Locate the cell with the specified text and output its (X, Y) center coordinate. 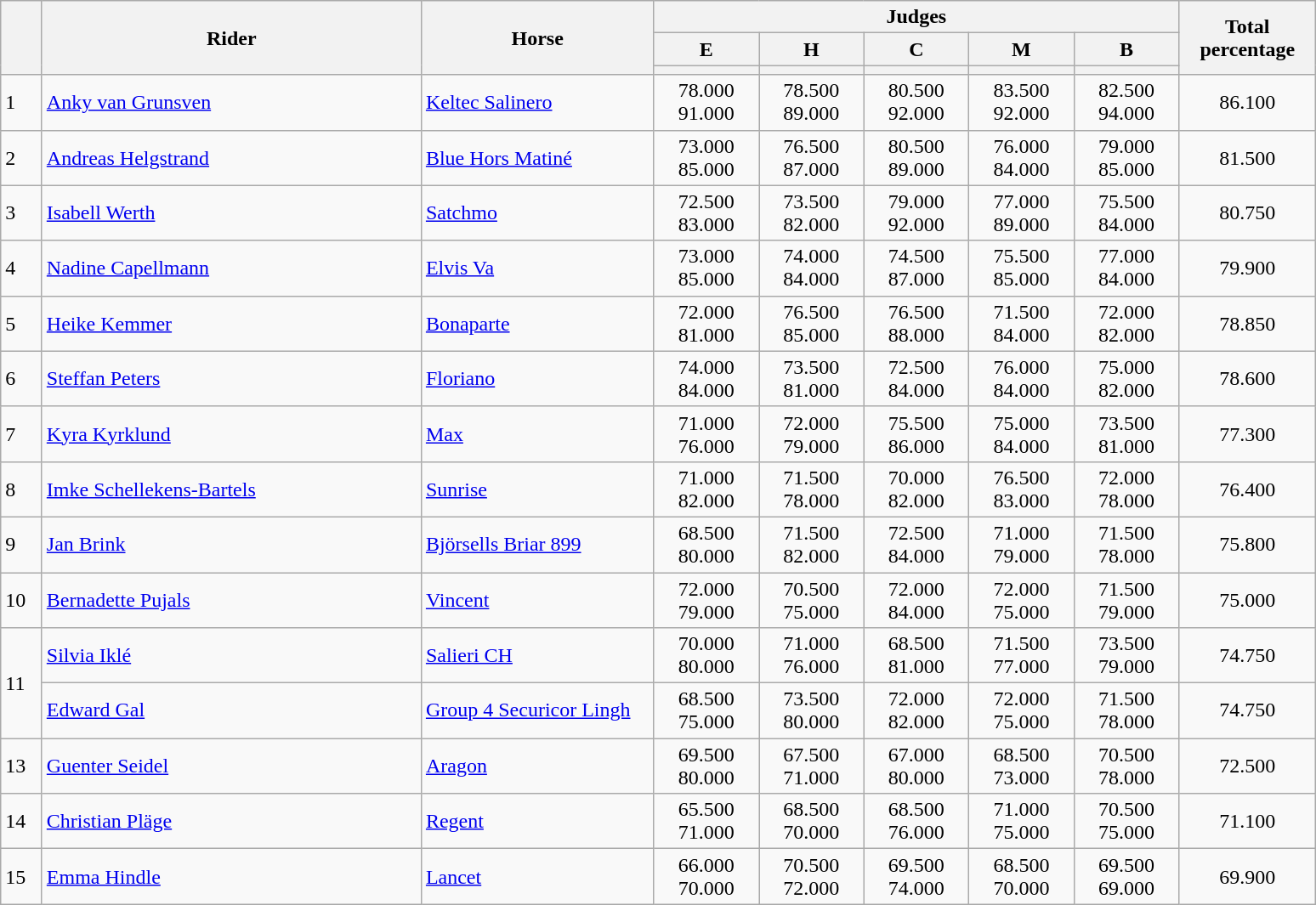
79.00092.000 (916, 212)
80.750 (1248, 212)
72.500 (1248, 766)
71.00079.000 (1022, 544)
78.50089.000 (811, 102)
71.50077.000 (1022, 656)
72.00084.000 (916, 600)
68.50075.000 (706, 710)
79.900 (1248, 269)
73.50079.000 (1126, 656)
76.50085.000 (811, 323)
Aragon (537, 766)
75.00084.000 (1022, 433)
Group 4 Securicor Lingh (537, 710)
86.100 (1248, 102)
65.50071.000 (706, 821)
7 (22, 433)
78.00091.000 (706, 102)
74.50087.000 (916, 269)
Steffan Peters (231, 379)
75.000 (1248, 600)
Andreas Helgstrand (231, 158)
Kyra Kyrklund (231, 433)
69.50074.000 (916, 877)
69.900 (1248, 877)
Keltec Salinero (537, 102)
1 (22, 102)
Sunrise (537, 489)
11 (22, 683)
77.00089.000 (1022, 212)
68.50080.000 (706, 544)
Regent (537, 821)
70.00082.000 (916, 489)
80.50089.000 (916, 158)
Floriano (537, 379)
H (811, 49)
76.50087.000 (811, 158)
77.00084.000 (1126, 269)
Vincent (537, 600)
75.00082.000 (1126, 379)
83.50092.000 (1022, 102)
72.00078.000 (1126, 489)
B (1126, 49)
5 (22, 323)
71.50082.000 (811, 544)
67.00080.000 (916, 766)
Heike Kemmer (231, 323)
76.400 (1248, 489)
68.50073.000 (1022, 766)
Jan Brink (231, 544)
Christian Pläge (231, 821)
71.50079.000 (1126, 600)
Imke Schellekens-Bartels (231, 489)
Anky van Grunsven (231, 102)
C (916, 49)
Bonaparte (537, 323)
Horse (537, 37)
72.50083.000 (706, 212)
8 (22, 489)
Lancet (537, 877)
70.00080.000 (706, 656)
68.50076.000 (916, 821)
75.800 (1248, 544)
Emma Hindle (231, 877)
78.850 (1248, 323)
70.50072.000 (811, 877)
69.50069.000 (1126, 877)
Nadine Capellmann (231, 269)
Isabell Werth (231, 212)
75.50084.000 (1126, 212)
13 (22, 766)
73.50080.000 (811, 710)
81.500 (1248, 158)
71.00082.000 (706, 489)
Elvis Va (537, 269)
Max (537, 433)
Rider (231, 37)
72.00081.000 (706, 323)
78.600 (1248, 379)
82.50094.000 (1126, 102)
Judges (916, 17)
66.00070.000 (706, 877)
71.100 (1248, 821)
69.50080.000 (706, 766)
Edward Gal (231, 710)
79.00085.000 (1126, 158)
Bernadette Pujals (231, 600)
Salieri CH (537, 656)
Björsells Briar 899 (537, 544)
76.50083.000 (1022, 489)
68.50081.000 (916, 656)
6 (22, 379)
M (1022, 49)
10 (22, 600)
71.50084.000 (1022, 323)
73.50082.000 (811, 212)
75.50085.000 (1022, 269)
14 (22, 821)
71.00075.000 (1022, 821)
3 (22, 212)
80.50092.000 (916, 102)
9 (22, 544)
Silvia Iklé (231, 656)
Total percentage (1248, 37)
Guenter Seidel (231, 766)
Satchmo (537, 212)
Blue Hors Matiné (537, 158)
77.300 (1248, 433)
76.50088.000 (916, 323)
70.50078.000 (1126, 766)
15 (22, 877)
4 (22, 269)
E (706, 49)
67.50071.000 (811, 766)
75.50086.000 (916, 433)
2 (22, 158)
